Return (x, y) of the center of cell containing provided text 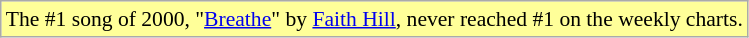
The #1 song of 2000, "Breathe" by Faith Hill, never reached #1 on the weekly charts. (374, 19)
